Find where the given text appears and provide that cell's center as (X, Y) coordinate. 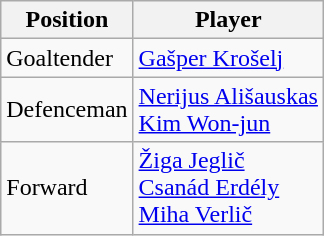
Nerijus Ališauskas Kim Won-jun (228, 110)
Forward (67, 188)
Defenceman (67, 110)
Žiga Jeglič Csanád Erdély Miha Verlič (228, 188)
Position (67, 20)
Goaltender (67, 58)
Player (228, 20)
Gašper Krošelj (228, 58)
